Return (x, y) of the center of cell containing provided text 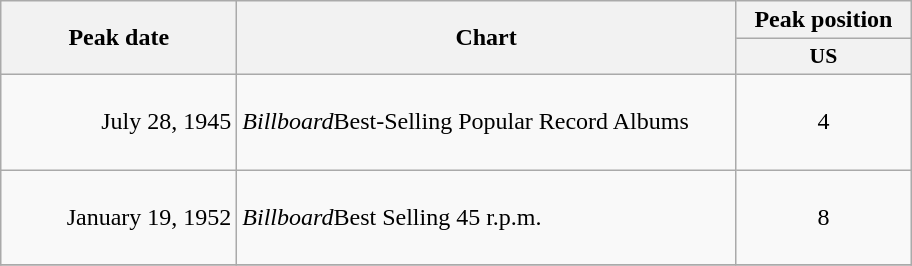
January 19, 1952 (119, 218)
Peak date (119, 38)
4 (823, 122)
Chart (486, 38)
July 28, 1945 (119, 122)
Peak position (823, 20)
US (823, 57)
BillboardBest Selling 45 r.p.m. (486, 218)
8 (823, 218)
BillboardBest-Selling Popular Record Albums (486, 122)
